Scan for the cell matching the given text and deliver its (x, y) coordinate at center. 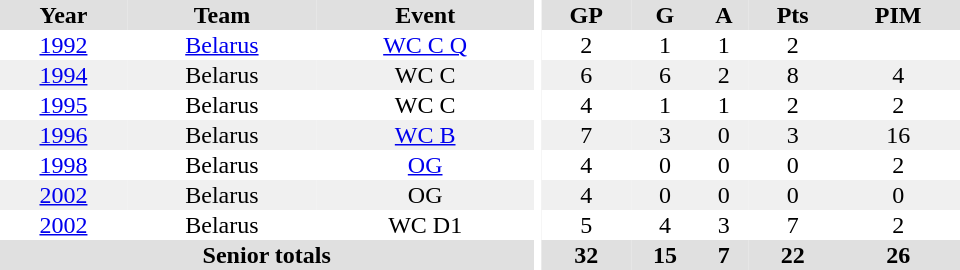
15 (664, 255)
26 (898, 255)
PIM (898, 15)
Event (426, 15)
22 (792, 255)
Year (64, 15)
1995 (64, 105)
1998 (64, 165)
1992 (64, 45)
16 (898, 135)
GP (586, 15)
1996 (64, 135)
WC C Q (426, 45)
Senior totals (266, 255)
32 (586, 255)
8 (792, 75)
WC B (426, 135)
A (724, 15)
Team (222, 15)
5 (586, 225)
1994 (64, 75)
WC D1 (426, 225)
Pts (792, 15)
G (664, 15)
